Search for the cell housing the specified text and yield its [x, y] center coordinate. 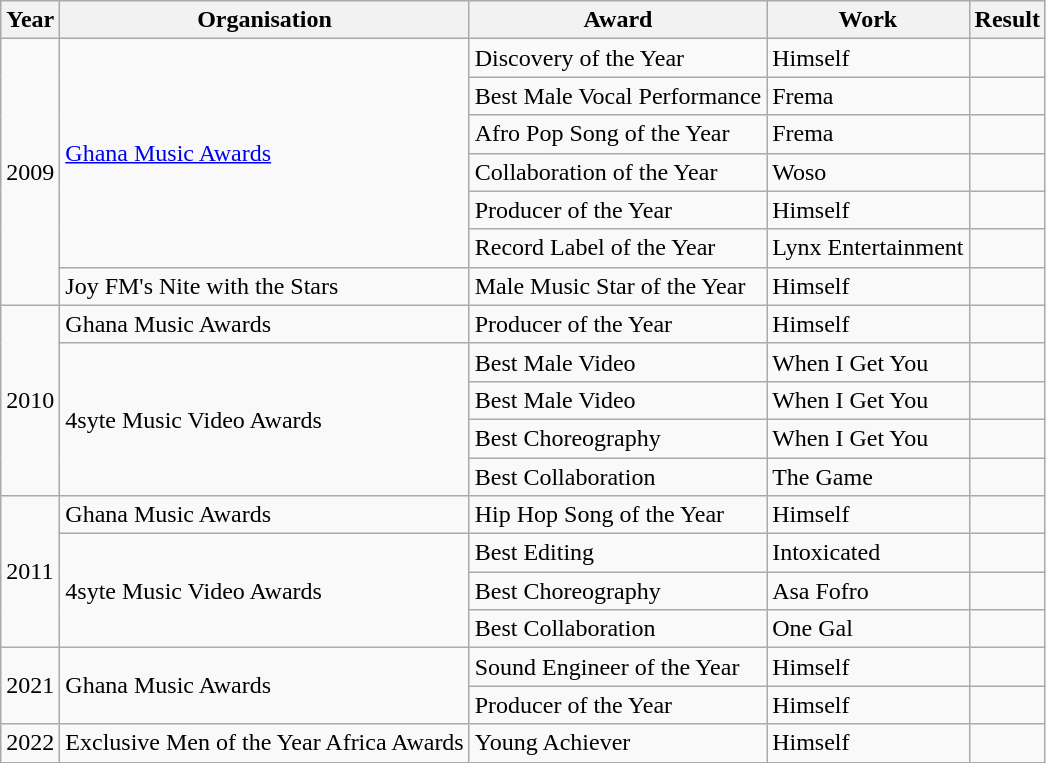
Best Male Vocal Performance [618, 96]
2021 [30, 686]
Afro Pop Song of the Year [618, 134]
2009 [30, 172]
Work [868, 20]
Organisation [264, 20]
One Gal [868, 629]
Year [30, 20]
2010 [30, 400]
Male Music Star of the Year [618, 286]
The Game [868, 477]
Asa Fofro [868, 591]
Record Label of the Year [618, 248]
Hip Hop Song of the Year [618, 515]
Joy FM's Nite with the Stars [264, 286]
Woso [868, 172]
Exclusive Men of the Year Africa Awards [264, 743]
Discovery of the Year [618, 58]
Result [1007, 20]
2011 [30, 572]
Best Editing [618, 553]
Sound Engineer of the Year [618, 667]
Collaboration of the Year [618, 172]
Young Achiever [618, 743]
2022 [30, 743]
Intoxicated [868, 553]
Award [618, 20]
Lynx Entertainment [868, 248]
